Find where the given text appears and provide that cell's center as [X, Y] coordinate. 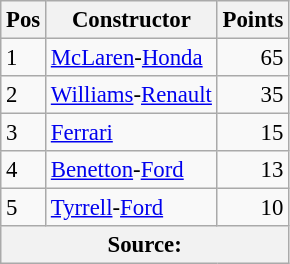
Source: [145, 245]
Points [252, 20]
3 [24, 133]
4 [24, 170]
65 [252, 58]
10 [252, 208]
Benetton-Ford [132, 170]
Pos [24, 20]
2 [24, 95]
McLaren-Honda [132, 58]
5 [24, 208]
Tyrrell-Ford [132, 208]
15 [252, 133]
35 [252, 95]
Williams-Renault [132, 95]
1 [24, 58]
Constructor [132, 20]
Ferrari [132, 133]
13 [252, 170]
